Provide the (X, Y) coordinate of the cell's center where the given text is located.  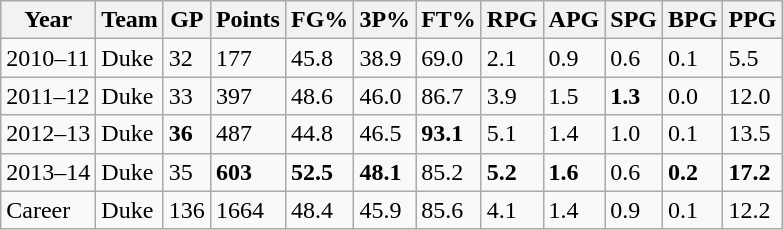
397 (248, 96)
RPG (512, 20)
FG% (319, 20)
GP (186, 20)
46.5 (385, 134)
1.6 (574, 172)
38.9 (385, 58)
Year (48, 20)
1.5 (574, 96)
12.2 (752, 210)
85.2 (449, 172)
3P% (385, 20)
93.1 (449, 134)
0.0 (693, 96)
1664 (248, 210)
48.1 (385, 172)
86.7 (449, 96)
177 (248, 58)
2.1 (512, 58)
2010–11 (48, 58)
5.5 (752, 58)
2013–14 (48, 172)
5.2 (512, 172)
PPG (752, 20)
3.9 (512, 96)
Career (48, 210)
17.2 (752, 172)
Points (248, 20)
45.8 (319, 58)
69.0 (449, 58)
SPG (634, 20)
36 (186, 134)
603 (248, 172)
2012–13 (48, 134)
BPG (693, 20)
85.6 (449, 210)
46.0 (385, 96)
52.5 (319, 172)
1.3 (634, 96)
32 (186, 58)
2011–12 (48, 96)
13.5 (752, 134)
45.9 (385, 210)
35 (186, 172)
33 (186, 96)
136 (186, 210)
487 (248, 134)
44.8 (319, 134)
1.0 (634, 134)
FT% (449, 20)
APG (574, 20)
4.1 (512, 210)
5.1 (512, 134)
48.4 (319, 210)
48.6 (319, 96)
12.0 (752, 96)
Team (130, 20)
0.2 (693, 172)
